From the cell containing the given text, extract its center point as (X, Y) coordinate. 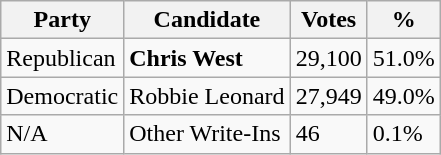
Candidate (207, 20)
0.1% (404, 134)
Republican (62, 58)
% (404, 20)
Democratic (62, 96)
46 (328, 134)
27,949 (328, 96)
Chris West (207, 58)
51.0% (404, 58)
49.0% (404, 96)
29,100 (328, 58)
Party (62, 20)
Votes (328, 20)
Robbie Leonard (207, 96)
Other Write-Ins (207, 134)
N/A (62, 134)
